For the text-containing cell, return its midpoint in [x, y] coordinate format. 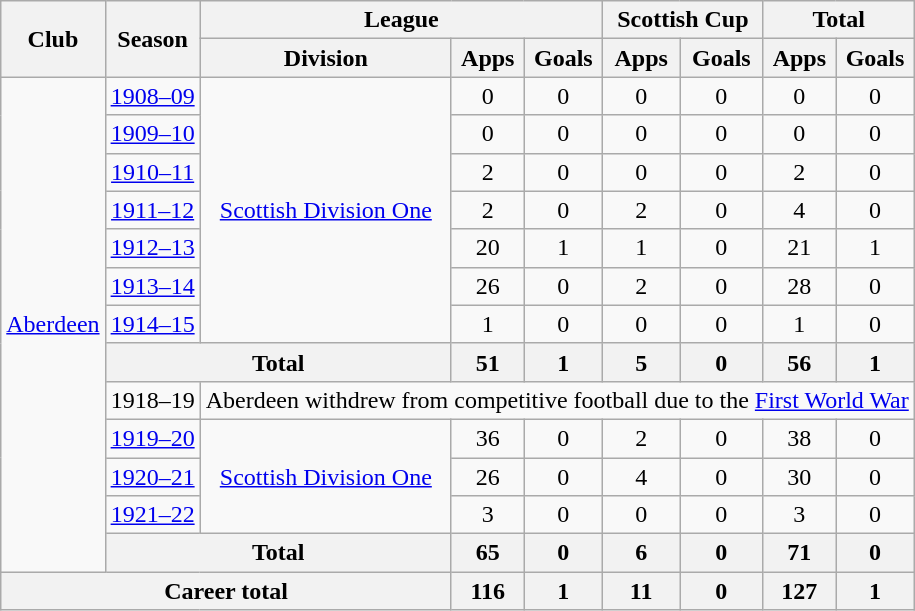
11 [642, 591]
1914–15 [152, 324]
20 [488, 248]
1910–11 [152, 172]
6 [642, 553]
1909–10 [152, 134]
League [401, 20]
51 [488, 362]
56 [800, 362]
1918–19 [152, 400]
5 [642, 362]
Season [152, 39]
Division [326, 58]
21 [800, 248]
1913–14 [152, 286]
Aberdeen withdrew from competitive football due to the First World War [557, 400]
1921–22 [152, 515]
1908–09 [152, 96]
127 [800, 591]
65 [488, 553]
38 [800, 438]
Aberdeen [53, 324]
116 [488, 591]
Scottish Cup [683, 20]
71 [800, 553]
1919–20 [152, 438]
30 [800, 477]
1911–12 [152, 210]
1912–13 [152, 248]
28 [800, 286]
1920–21 [152, 477]
36 [488, 438]
Club [53, 39]
Career total [226, 591]
